Determine the (X, Y) coordinate at the center of the cell enclosing the given text.  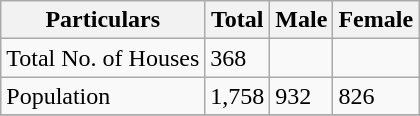
Population (103, 96)
Total No. of Houses (103, 58)
826 (376, 96)
1,758 (238, 96)
Total (238, 20)
Particulars (103, 20)
Male (302, 20)
368 (238, 58)
Female (376, 20)
932 (302, 96)
